For the text-containing cell, return its midpoint in (X, Y) coordinate format. 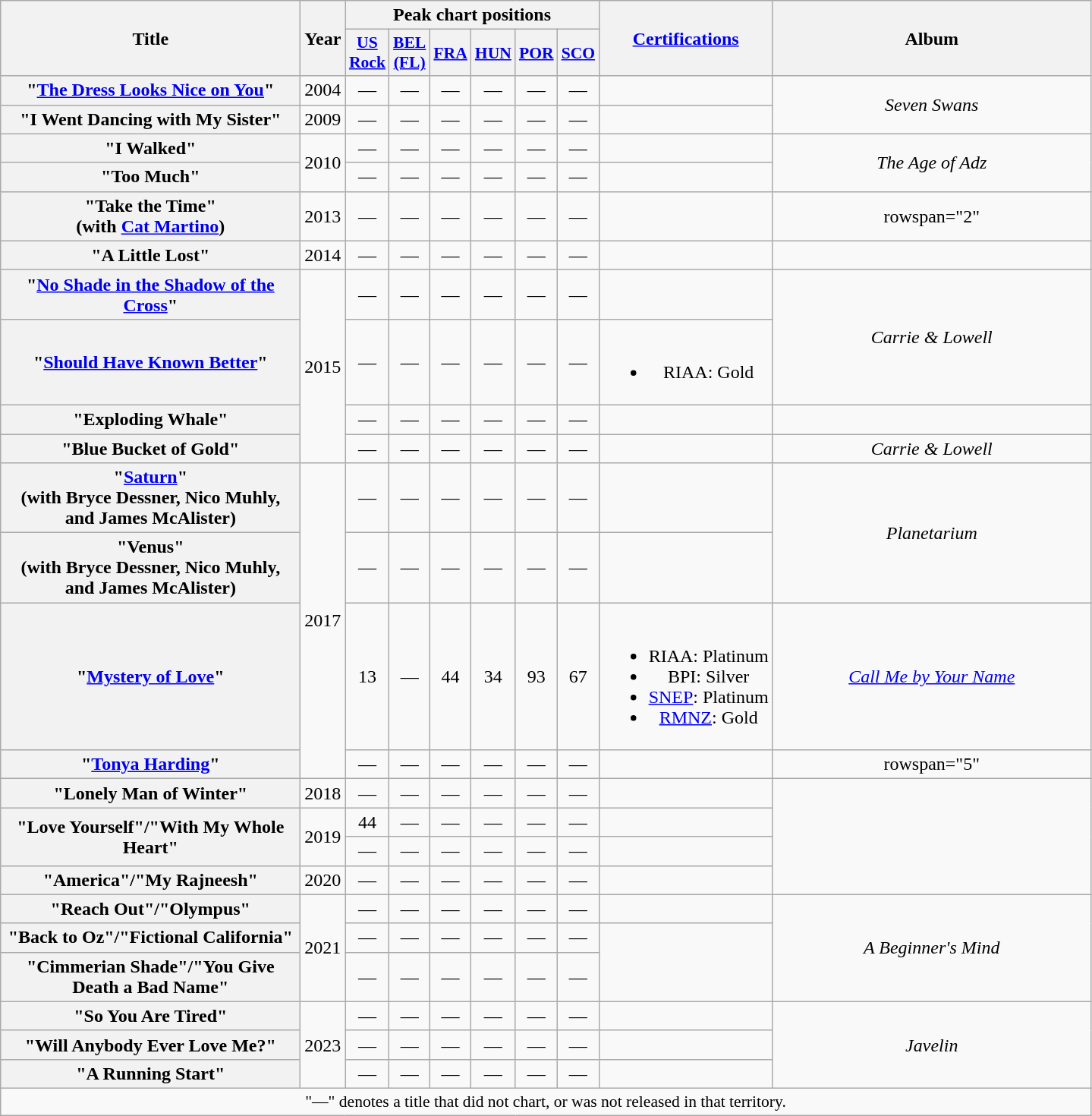
Seven Swans (932, 105)
"No Shade in the Shadow of the Cross" (150, 295)
2004 (323, 90)
Title (150, 38)
"Take the Time"(with Cat Martino) (150, 216)
"Mystery of Love" (150, 676)
Planetarium (932, 533)
"Love Yourself"/"With My Whole Heart" (150, 837)
"Back to Oz"/"Fictional California" (150, 938)
Year (323, 38)
2009 (323, 119)
"Tonya Harding" (150, 764)
93 (537, 676)
"A Running Start" (150, 1073)
"Will Anybody Ever Love Me?" (150, 1045)
2019 (323, 837)
rowspan="5" (932, 764)
"So You Are Tired" (150, 1016)
USRock (367, 53)
Certifications (686, 38)
RIAA: PlatinumBPI: SilverSNEP: PlatinumRMNZ: Gold (686, 676)
Javelin (932, 1045)
"Saturn"(with Bryce Dessner, Nico Muhly, and James McAlister) (150, 498)
"Venus"(with Bryce Dessner, Nico Muhly, and James McAlister) (150, 568)
2021 (323, 947)
2017 (323, 621)
Album (932, 38)
POR (537, 53)
"Exploding Whale" (150, 419)
FRA (450, 53)
"Cimmerian Shade"/"You Give Death a Bad Name" (150, 976)
BEL(FL) (410, 53)
"Reach Out"/"Olympus" (150, 909)
A Beginner's Mind (932, 947)
67 (578, 676)
2020 (323, 880)
"Too Much" (150, 177)
2013 (323, 216)
"—" denotes a title that did not chart, or was not released in that territory. (546, 1102)
"America"/"My Rajneesh" (150, 880)
"Lonely Man of Winter" (150, 793)
34 (493, 676)
13 (367, 676)
The Age of Adz (932, 162)
"A Little Lost" (150, 255)
2015 (323, 366)
"Blue Bucket of Gold" (150, 449)
Peak chart positions (472, 15)
rowspan="2" (932, 216)
"I Walked" (150, 148)
HUN (493, 53)
2010 (323, 162)
RIAA: Gold (686, 361)
2018 (323, 793)
SCO (578, 53)
2014 (323, 255)
2023 (323, 1045)
"Should Have Known Better" (150, 361)
"The Dress Looks Nice on You" (150, 90)
"I Went Dancing with My Sister" (150, 119)
Call Me by Your Name (932, 676)
